Return [x, y] of the center of cell containing provided text 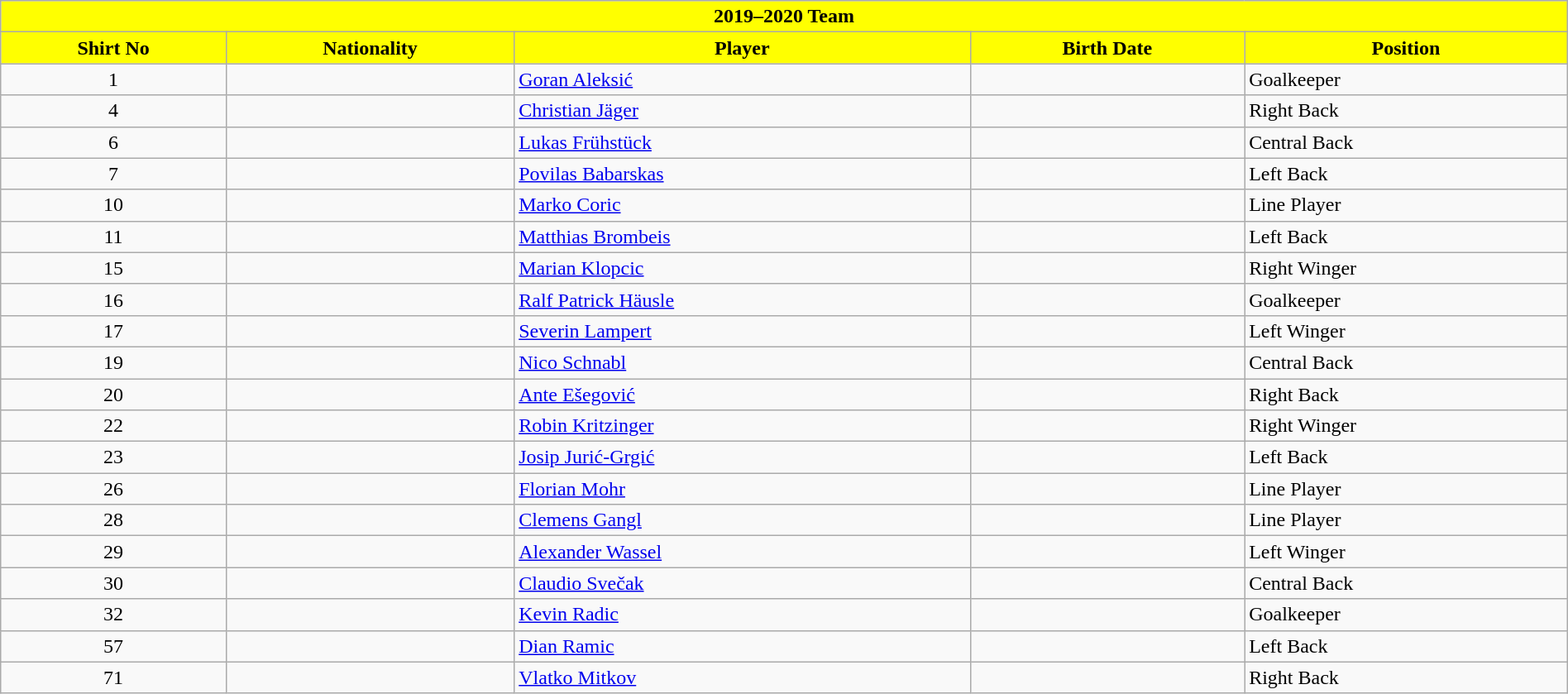
Dian Ramic [743, 646]
Vlatko Mitkov [743, 677]
Josip Jurić-Grgić [743, 457]
Ante Ešegović [743, 395]
Marian Klopcic [743, 268]
Birth Date [1107, 48]
23 [114, 457]
Severin Lampert [743, 331]
71 [114, 677]
Goran Aleksić [743, 79]
Robin Kritzinger [743, 426]
Nationality [370, 48]
Position [1406, 48]
Kevin Radic [743, 615]
Clemens Gangl [743, 520]
Alexander Wassel [743, 552]
15 [114, 268]
Ralf Patrick Häusle [743, 299]
Christian Jäger [743, 111]
57 [114, 646]
4 [114, 111]
29 [114, 552]
Player [743, 48]
10 [114, 205]
26 [114, 489]
Marko Coric [743, 205]
30 [114, 583]
Nico Schnabl [743, 362]
17 [114, 331]
Claudio Svečak [743, 583]
22 [114, 426]
Florian Mohr [743, 489]
20 [114, 395]
11 [114, 237]
16 [114, 299]
Povilas Babarskas [743, 174]
6 [114, 142]
32 [114, 615]
7 [114, 174]
1 [114, 79]
Matthias Brombeis [743, 237]
Shirt No [114, 48]
2019–2020 Team [784, 17]
28 [114, 520]
19 [114, 362]
Lukas Frühstück [743, 142]
